Detect which cell encompasses the target text, then output its (X, Y) center coordinate. 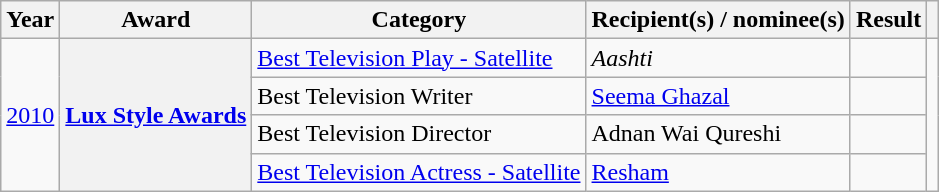
Adnan Wai Qureshi (718, 134)
Recipient(s) / nominee(s) (718, 20)
Category (419, 20)
Resham (718, 172)
Best Television Play - Satellite (419, 58)
Aashti (718, 58)
Seema Ghazal (718, 96)
2010 (30, 115)
Year (30, 20)
Best Television Director (419, 134)
Best Television Writer (419, 96)
Result (888, 20)
Best Television Actress - Satellite (419, 172)
Lux Style Awards (156, 115)
Award (156, 20)
